Output the (X, Y) coordinate of the center of the cell containing the given text.  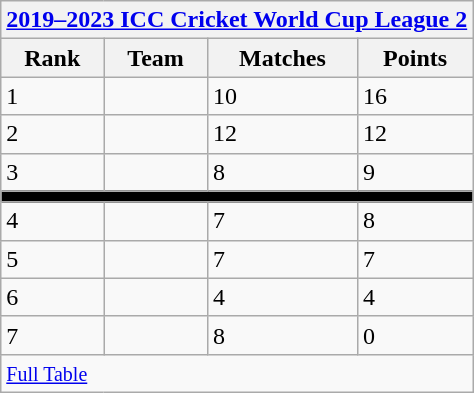
Rank (52, 58)
16 (414, 96)
9 (414, 172)
5 (52, 259)
2 (52, 134)
10 (282, 96)
2019–2023 ICC Cricket World Cup League 2 (237, 20)
Full Table (237, 373)
Team (156, 58)
1 (52, 96)
6 (52, 297)
0 (414, 335)
3 (52, 172)
Points (414, 58)
Matches (282, 58)
